Search for the cell housing the specified text and yield its (x, y) center coordinate. 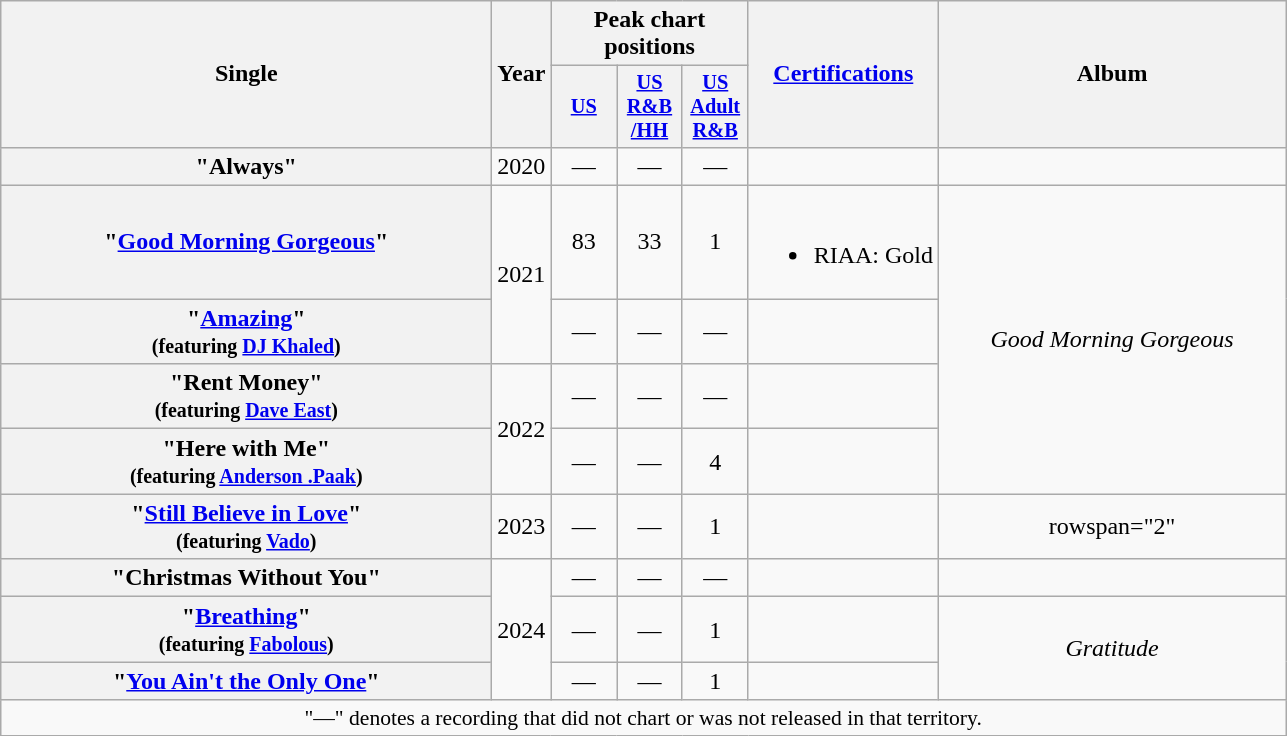
Gratitude (1112, 648)
"Rent Money"(featuring Dave East) (246, 396)
US (584, 107)
2020 (522, 166)
"—" denotes a recording that did not chart or was not released in that territory. (644, 718)
2024 (522, 630)
2022 (522, 429)
RIAA: Gold (843, 242)
33 (650, 242)
US R&B/HH (650, 107)
Certifications (843, 74)
"You Ain't the Only One" (246, 681)
2021 (522, 275)
"Always" (246, 166)
"Christmas Without You" (246, 578)
4 (715, 462)
Peak chart positions (650, 34)
US Adult R&B (715, 107)
"Still Believe in Love"(featuring Vado) (246, 526)
2023 (522, 526)
Album (1112, 74)
Single (246, 74)
"Amazing"(featuring DJ Khaled) (246, 332)
83 (584, 242)
rowspan="2" (1112, 526)
"Breathing"(featuring Fabolous) (246, 630)
Good Morning Gorgeous (1112, 340)
"Here with Me"(featuring Anderson .Paak) (246, 462)
"Good Morning Gorgeous" (246, 242)
Year (522, 74)
